Return the (x, y) coordinate for the center point of the cell that contains the specified text.  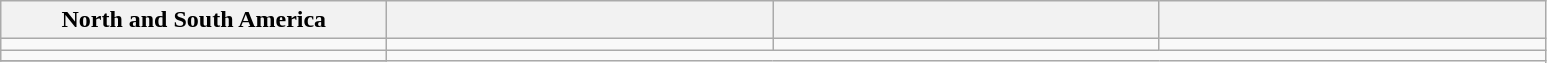
North and South America (194, 20)
